Locate the cell with the specified text and output its (X, Y) center coordinate. 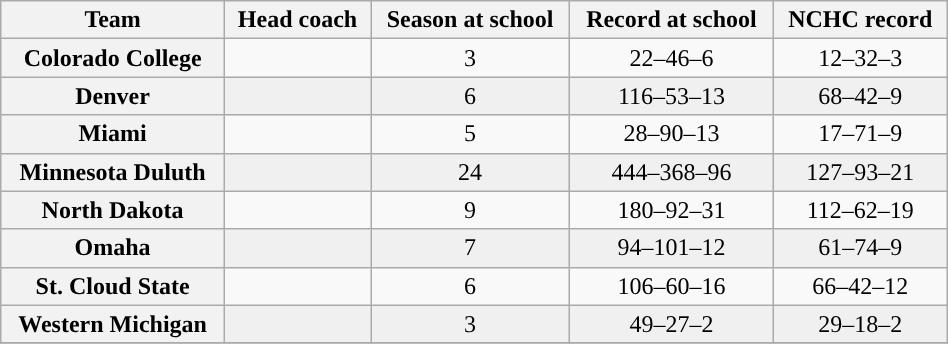
Team (113, 20)
North Dakota (113, 210)
Miami (113, 134)
22–46–6 (672, 58)
180–92–31 (672, 210)
Head coach (297, 20)
Record at school (672, 20)
127–93–21 (860, 172)
12–32–3 (860, 58)
28–90–13 (672, 134)
17–71–9 (860, 134)
68–42–9 (860, 96)
Denver (113, 96)
9 (470, 210)
5 (470, 134)
Minnesota Duluth (113, 172)
24 (470, 172)
St. Cloud State (113, 286)
7 (470, 248)
116–53–13 (672, 96)
444–368–96 (672, 172)
NCHC record (860, 20)
106–60–16 (672, 286)
Colorado College (113, 58)
94–101–12 (672, 248)
Western Michigan (113, 324)
112–62–19 (860, 210)
Omaha (113, 248)
66–42–12 (860, 286)
49–27–2 (672, 324)
Season at school (470, 20)
29–18–2 (860, 324)
61–74–9 (860, 248)
